Determine the [X, Y] coordinate at the center of the cell enclosing the given text.  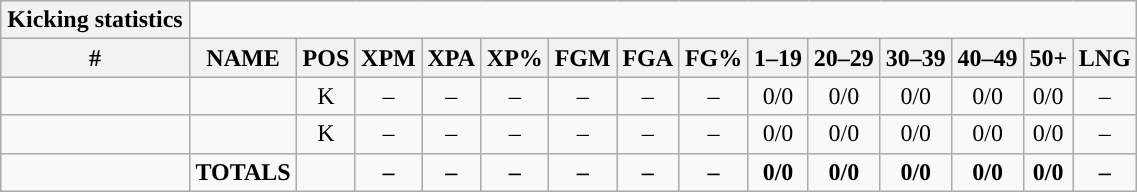
TOTALS [242, 172]
NAME [242, 58]
1–19 [778, 58]
LNG [1105, 58]
20–29 [844, 58]
FGA [648, 58]
POS [326, 58]
XPM [388, 58]
# [96, 58]
XPA [452, 58]
Kicking statistics [96, 20]
FGM [583, 58]
40–49 [988, 58]
FG% [714, 58]
XP% [515, 58]
50+ [1048, 58]
30–39 [916, 58]
